Locate the cell with the specified text and output its [x, y] center coordinate. 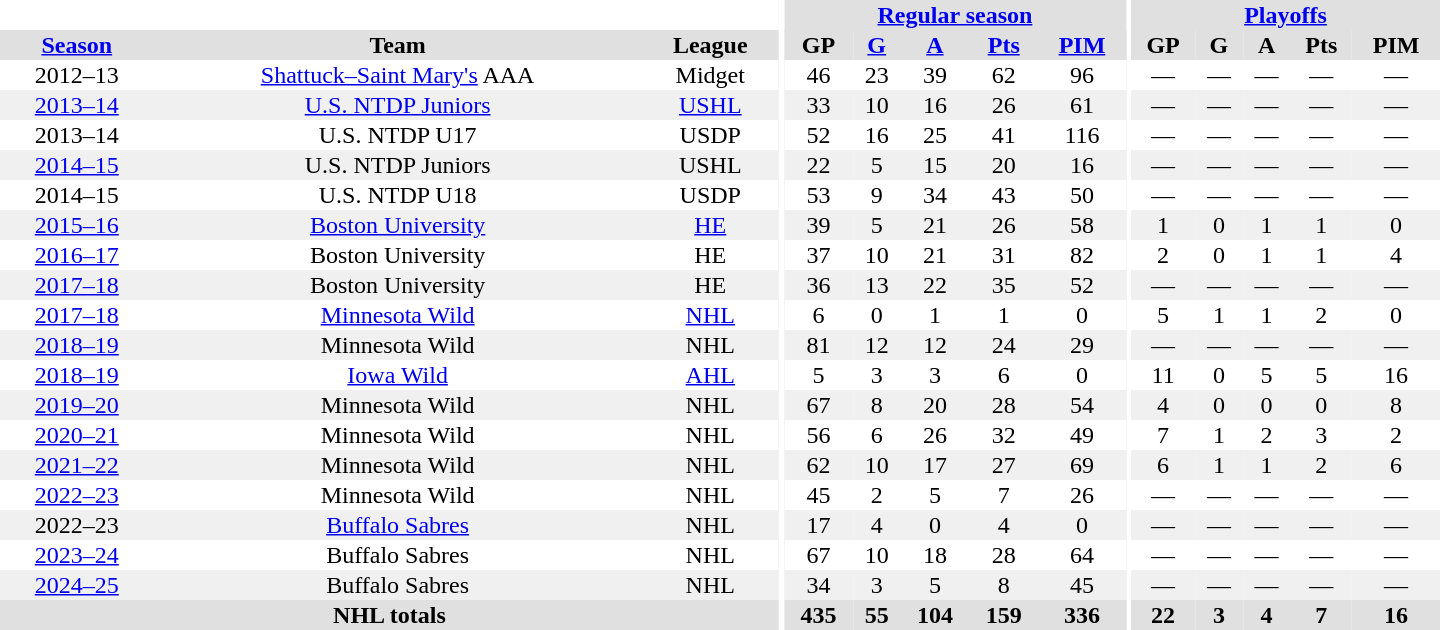
50 [1082, 195]
33 [818, 105]
55 [877, 615]
2023–24 [77, 555]
2021–22 [77, 465]
58 [1082, 225]
32 [1004, 435]
2019–20 [77, 405]
64 [1082, 555]
116 [1082, 135]
81 [818, 345]
24 [1004, 345]
36 [818, 285]
25 [936, 135]
61 [1082, 105]
2016–17 [77, 255]
AHL [710, 375]
2012–13 [77, 75]
53 [818, 195]
Season [77, 45]
41 [1004, 135]
2015–16 [77, 225]
37 [818, 255]
9 [877, 195]
49 [1082, 435]
15 [936, 165]
23 [877, 75]
2024–25 [77, 585]
27 [1004, 465]
35 [1004, 285]
82 [1082, 255]
46 [818, 75]
29 [1082, 345]
435 [818, 615]
Midget [710, 75]
Iowa Wild [398, 375]
43 [1004, 195]
96 [1082, 75]
League [710, 45]
U.S. NTDP U18 [398, 195]
336 [1082, 615]
Regular season [955, 15]
31 [1004, 255]
13 [877, 285]
U.S. NTDP U17 [398, 135]
11 [1163, 375]
159 [1004, 615]
56 [818, 435]
18 [936, 555]
NHL totals [390, 615]
69 [1082, 465]
54 [1082, 405]
104 [936, 615]
Playoffs [1286, 15]
Team [398, 45]
2020–21 [77, 435]
Shattuck–Saint Mary's AAA [398, 75]
